Extract the (x, y) coordinate from the center of the cell holding the provided text.  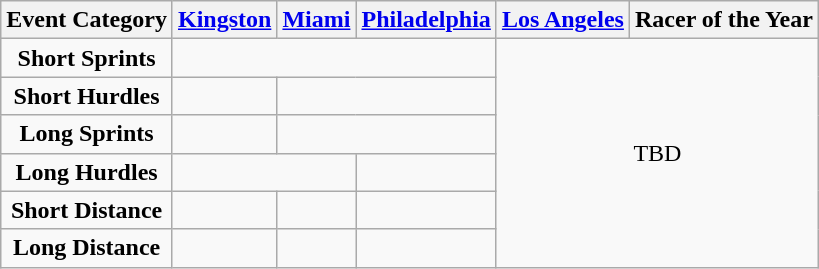
Short Sprints (87, 58)
Racer of the Year (724, 20)
Kingston (224, 20)
Short Hurdles (87, 96)
Miami (316, 20)
Event Category (87, 20)
TBD (657, 153)
Long Hurdles (87, 172)
Los Angeles (562, 20)
Long Sprints (87, 134)
Long Distance (87, 248)
Short Distance (87, 210)
Philadelphia (426, 20)
